Search for the cell housing the specified text and yield its (x, y) center coordinate. 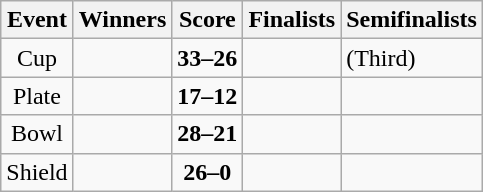
Bowl (37, 134)
Plate (37, 96)
Score (208, 20)
33–26 (208, 58)
Semifinalists (412, 20)
Finalists (292, 20)
Shield (37, 172)
(Third) (412, 58)
Event (37, 20)
Cup (37, 58)
Winners (122, 20)
28–21 (208, 134)
17–12 (208, 96)
26–0 (208, 172)
